Output the (x, y) coordinate of the center of the cell containing the given text.  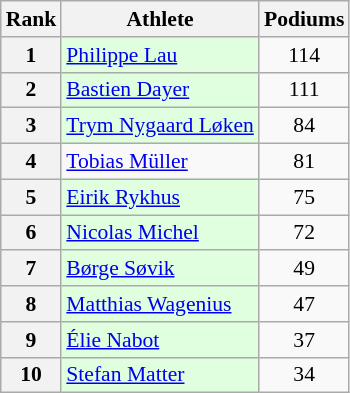
84 (304, 126)
Bastien Dayer (160, 90)
72 (304, 233)
75 (304, 197)
Eirik Rykhus (160, 197)
Matthias Wagenius (160, 304)
34 (304, 375)
7 (32, 269)
2 (32, 90)
49 (304, 269)
3 (32, 126)
5 (32, 197)
9 (32, 340)
Podiums (304, 19)
Rank (32, 19)
10 (32, 375)
81 (304, 162)
Børge Søvik (160, 269)
Trym Nygaard Løken (160, 126)
4 (32, 162)
1 (32, 55)
Stefan Matter (160, 375)
Philippe Lau (160, 55)
Tobias Müller (160, 162)
37 (304, 340)
Nicolas Michel (160, 233)
111 (304, 90)
47 (304, 304)
8 (32, 304)
6 (32, 233)
Athlete (160, 19)
114 (304, 55)
Élie Nabot (160, 340)
